Find where the given text appears and provide that cell's center as [X, Y] coordinate. 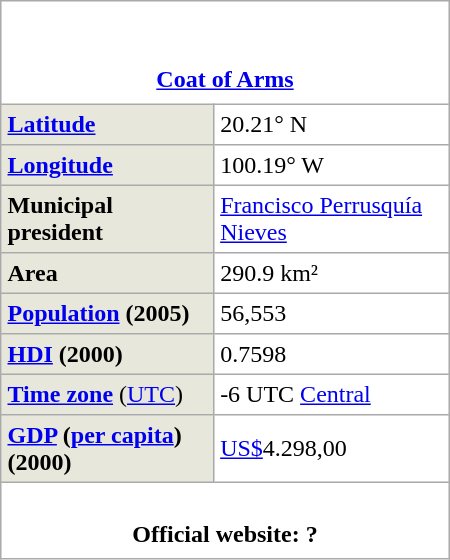
Municipal president [108, 219]
-6 UTC Central [331, 394]
Latitude [108, 124]
Longitude [108, 165]
GDP (per capita) (2000) [108, 449]
290.9 km² [331, 273]
20.21° N [331, 124]
HDI (2000) [108, 354]
100.19° W [331, 165]
Francisco Perrusquía Nieves [331, 219]
Population (2005) [108, 313]
0.7598 [331, 354]
Time zone (UTC) [108, 394]
US$4.298,00 [331, 449]
56,553 [331, 313]
Area [108, 273]
